Extract the (x, y) coordinate from the center of the cell holding the provided text.  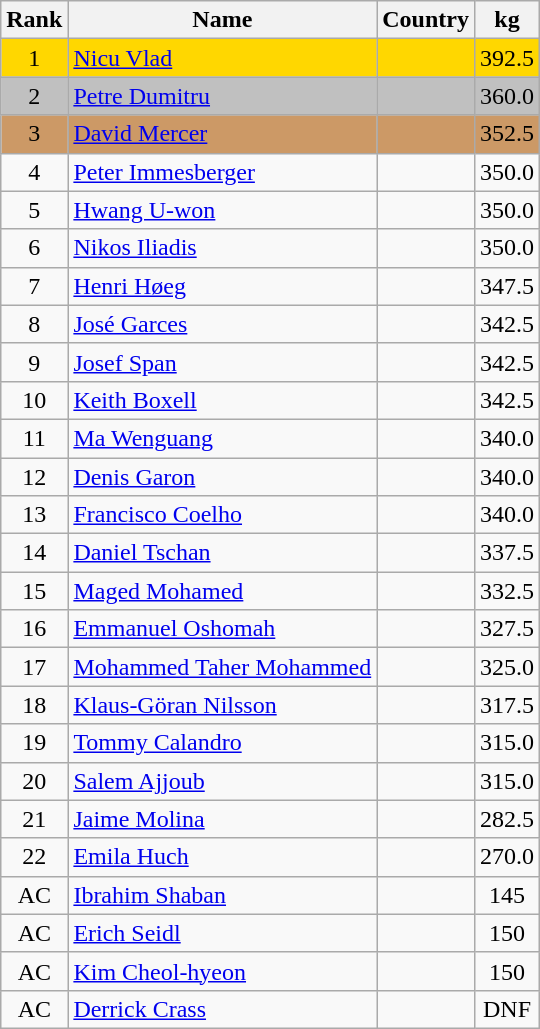
270.0 (506, 857)
317.5 (506, 705)
7 (34, 286)
Petre Dumitru (222, 96)
1 (34, 58)
Hwang U-won (222, 210)
282.5 (506, 819)
5 (34, 210)
Country (426, 20)
José Garces (222, 324)
Peter Immesberger (222, 172)
Josef Span (222, 362)
332.5 (506, 591)
DNF (506, 1009)
kg (506, 20)
9 (34, 362)
Henri Høeg (222, 286)
Nikos Iliadis (222, 248)
325.0 (506, 667)
327.5 (506, 629)
20 (34, 781)
392.5 (506, 58)
3 (34, 134)
12 (34, 477)
145 (506, 895)
19 (34, 743)
Ibrahim Shaban (222, 895)
Name (222, 20)
360.0 (506, 96)
Klaus-Göran Nilsson (222, 705)
Erich Seidl (222, 933)
Emila Huch (222, 857)
Francisco Coelho (222, 515)
4 (34, 172)
Derrick Crass (222, 1009)
2 (34, 96)
Kim Cheol-hyeon (222, 971)
337.5 (506, 553)
22 (34, 857)
Salem Ajjoub (222, 781)
18 (34, 705)
Nicu Vlad (222, 58)
15 (34, 591)
14 (34, 553)
Emmanuel Oshomah (222, 629)
13 (34, 515)
17 (34, 667)
Keith Boxell (222, 400)
11 (34, 438)
Denis Garon (222, 477)
16 (34, 629)
Rank (34, 20)
Jaime Molina (222, 819)
Ma Wenguang (222, 438)
21 (34, 819)
6 (34, 248)
Mohammed Taher Mohammed (222, 667)
Maged Mohamed (222, 591)
352.5 (506, 134)
10 (34, 400)
8 (34, 324)
Tommy Calandro (222, 743)
David Mercer (222, 134)
Daniel Tschan (222, 553)
347.5 (506, 286)
